Extract the [x, y] coordinate from the center of the cell holding the provided text.  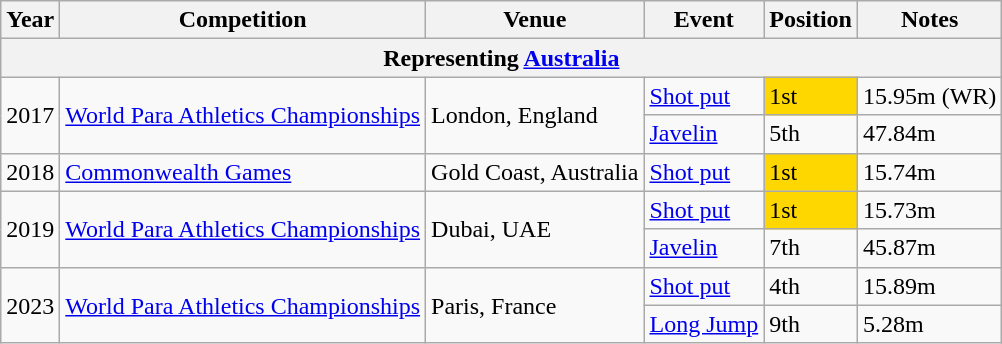
Paris, France [535, 305]
Commonwealth Games [243, 172]
Gold Coast, Australia [535, 172]
9th [811, 324]
7th [811, 248]
Competition [243, 20]
Position [811, 20]
47.84m [929, 134]
5.28m [929, 324]
Dubai, UAE [535, 229]
5th [811, 134]
2018 [30, 172]
London, England [535, 115]
Notes [929, 20]
Event [704, 20]
4th [811, 286]
Long Jump [704, 324]
2019 [30, 229]
Venue [535, 20]
15.74m [929, 172]
Year [30, 20]
Representing Australia [502, 58]
2017 [30, 115]
15.95m (WR) [929, 96]
15.73m [929, 210]
2023 [30, 305]
15.89m [929, 286]
45.87m [929, 248]
